Find where the given text appears and provide that cell's center as [x, y] coordinate. 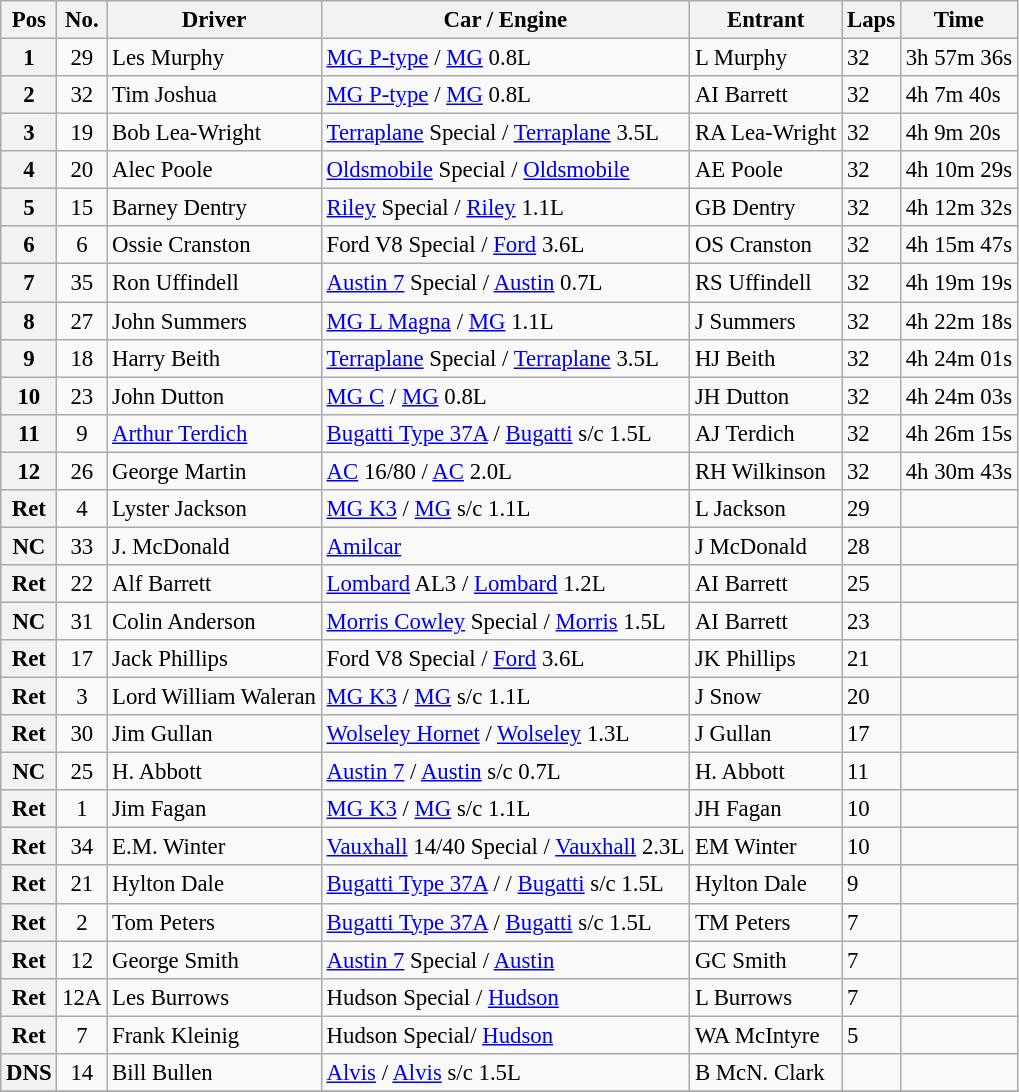
Tim Joshua [214, 95]
MG L Magna / MG 1.1L [505, 321]
4h 15m 47s [958, 245]
Laps [872, 20]
Morris Cowley Special / Morris 1.5L [505, 621]
HJ Beith [766, 358]
AC 16/80 / AC 2.0L [505, 471]
J McDonald [766, 546]
J. McDonald [214, 546]
Arthur Terdich [214, 433]
4h 10m 29s [958, 170]
Austin 7 / Austin s/c 0.7L [505, 772]
RS Uffindell [766, 283]
12A [82, 997]
Ron Uffindell [214, 283]
Les Burrows [214, 997]
DNS [29, 1073]
26 [82, 471]
Riley Special / Riley 1.1L [505, 208]
Les Murphy [214, 58]
GC Smith [766, 960]
Frank Kleinig [214, 1035]
4h 30m 43s [958, 471]
Wolseley Hornet / Wolseley 1.3L [505, 734]
18 [82, 358]
JH Dutton [766, 396]
JH Fagan [766, 809]
RH Wilkinson [766, 471]
Barney Dentry [214, 208]
L Murphy [766, 58]
Tom Peters [214, 922]
Austin 7 Special / Austin [505, 960]
31 [82, 621]
Bill Bullen [214, 1073]
Oldsmobile Special / Oldsmobile [505, 170]
30 [82, 734]
Amilcar [505, 546]
AE Poole [766, 170]
15 [82, 208]
33 [82, 546]
8 [29, 321]
No. [82, 20]
J Gullan [766, 734]
Alf Barrett [214, 584]
14 [82, 1073]
Austin 7 Special / Austin 0.7L [505, 283]
Driver [214, 20]
4h 9m 20s [958, 133]
Pos [29, 20]
George Smith [214, 960]
Lyster Jackson [214, 509]
4h 19m 19s [958, 283]
3h 57m 36s [958, 58]
27 [82, 321]
Lord William Waleran [214, 697]
Hudson Special/ Hudson [505, 1035]
B McN. Clark [766, 1073]
Bugatti Type 37A / / Bugatti s/c 1.5L [505, 885]
JK Phillips [766, 659]
19 [82, 133]
Bob Lea-Wright [214, 133]
L Jackson [766, 509]
Jim Gullan [214, 734]
J Summers [766, 321]
Alec Poole [214, 170]
Jim Fagan [214, 809]
AJ Terdich [766, 433]
Time [958, 20]
Lombard AL3 / Lombard 1.2L [505, 584]
L Burrows [766, 997]
John Summers [214, 321]
Entrant [766, 20]
George Martin [214, 471]
4h 24m 01s [958, 358]
4h 26m 15s [958, 433]
34 [82, 847]
4h 22m 18s [958, 321]
Alvis / Alvis s/c 1.5L [505, 1073]
Harry Beith [214, 358]
Hudson Special / Hudson [505, 997]
4h 24m 03s [958, 396]
E.M. Winter [214, 847]
4h 12m 32s [958, 208]
MG C / MG 0.8L [505, 396]
EM Winter [766, 847]
OS Cranston [766, 245]
Car / Engine [505, 20]
35 [82, 283]
Colin Anderson [214, 621]
22 [82, 584]
RA Lea-Wright [766, 133]
WA McIntyre [766, 1035]
Jack Phillips [214, 659]
TM Peters [766, 922]
Vauxhall 14/40 Special / Vauxhall 2.3L [505, 847]
28 [872, 546]
John Dutton [214, 396]
Ossie Cranston [214, 245]
GB Dentry [766, 208]
J Snow [766, 697]
4h 7m 40s [958, 95]
